Return [x, y] of the center of cell containing provided text 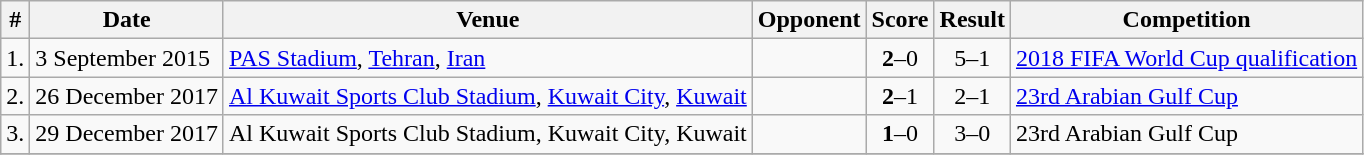
29 December 2017 [127, 134]
Score [900, 20]
Opponent [809, 20]
3 September 2015 [127, 58]
3. [16, 134]
3–0 [972, 134]
2–0 [900, 58]
1. [16, 58]
Result [972, 20]
Date [127, 20]
Competition [1186, 20]
2018 FIFA World Cup qualification [1186, 58]
5–1 [972, 58]
2. [16, 96]
PAS Stadium, Tehran, Iran [488, 58]
Venue [488, 20]
1–0 [900, 134]
26 December 2017 [127, 96]
# [16, 20]
